From the cell containing the given text, extract its center point as [X, Y] coordinate. 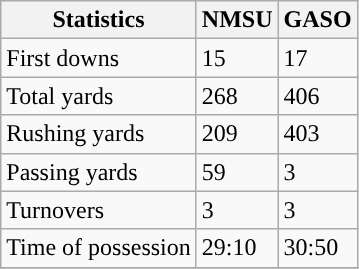
268 [237, 96]
Time of possession [99, 248]
406 [318, 96]
403 [318, 134]
30:50 [318, 248]
Rushing yards [99, 134]
209 [237, 134]
First downs [99, 58]
15 [237, 58]
Statistics [99, 20]
29:10 [237, 248]
NMSU [237, 20]
Passing yards [99, 172]
Turnovers [99, 210]
Total yards [99, 96]
59 [237, 172]
GASO [318, 20]
17 [318, 58]
